Identify which cell holds the provided text, then report its (x, y) central coordinate. 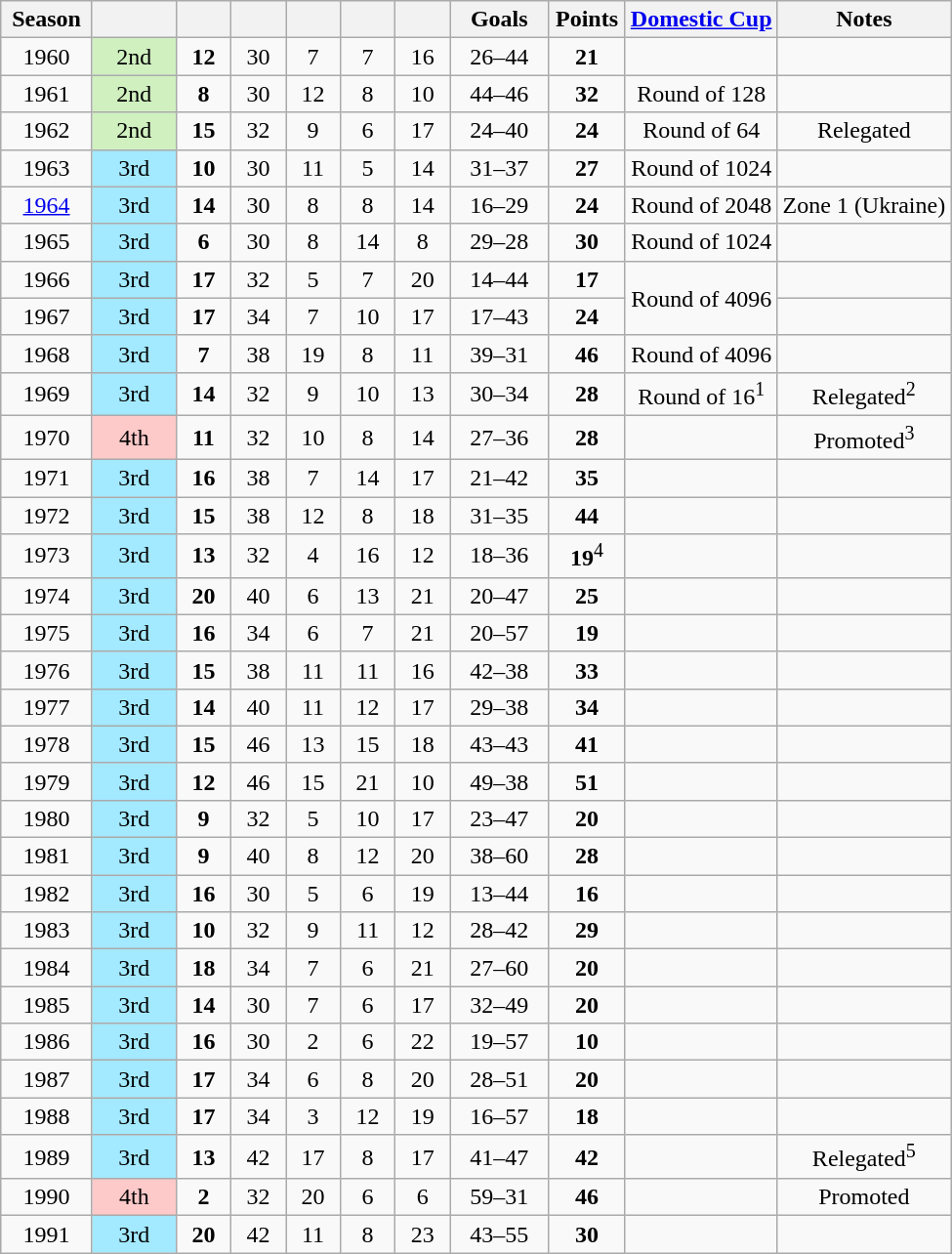
1968 (47, 354)
Relegated (864, 131)
Goals (500, 20)
20–57 (500, 633)
Domestic Cup (701, 20)
31–37 (500, 168)
33 (588, 670)
43–55 (500, 1234)
1988 (47, 1116)
3 (312, 1116)
1962 (47, 131)
1966 (47, 279)
Round of 161 (701, 395)
29 (588, 931)
1976 (47, 670)
Relegated5 (864, 1156)
1973 (47, 557)
28–42 (500, 931)
1969 (47, 395)
59–31 (500, 1197)
1971 (47, 478)
19–57 (500, 1042)
Promoted3 (864, 438)
1974 (47, 596)
14–44 (500, 279)
21–42 (500, 478)
27–36 (500, 438)
4 (312, 557)
Round of 2048 (701, 205)
Notes (864, 20)
13–44 (500, 894)
20–47 (500, 596)
32–49 (500, 1005)
38–60 (500, 857)
26–44 (500, 57)
1989 (47, 1156)
1982 (47, 894)
51 (588, 781)
1981 (47, 857)
44–46 (500, 94)
1970 (47, 438)
43–43 (500, 744)
41–47 (500, 1156)
1986 (47, 1042)
29–28 (500, 242)
27 (588, 168)
Points (588, 20)
17–43 (500, 316)
1972 (47, 516)
1984 (47, 968)
1979 (47, 781)
41 (588, 744)
1960 (47, 57)
1961 (47, 94)
29–38 (500, 707)
Relegated2 (864, 395)
31–35 (500, 516)
1990 (47, 1197)
1980 (47, 819)
42–38 (500, 670)
1987 (47, 1079)
Round of 128 (701, 94)
1963 (47, 168)
27–60 (500, 968)
1985 (47, 1005)
18–36 (500, 557)
39–31 (500, 354)
1967 (47, 316)
1975 (47, 633)
1977 (47, 707)
1978 (47, 744)
1965 (47, 242)
Promoted (864, 1197)
Zone 1 (Ukraine) (864, 205)
1964 (47, 205)
23–47 (500, 819)
16–57 (500, 1116)
35 (588, 478)
194 (588, 557)
1983 (47, 931)
Round of 64 (701, 131)
24–40 (500, 131)
30–34 (500, 395)
1991 (47, 1234)
44 (588, 516)
49–38 (500, 781)
25 (588, 596)
28–51 (500, 1079)
Season (47, 20)
16–29 (500, 205)
23 (423, 1234)
22 (423, 1042)
